Detect which cell encompasses the target text, then output its (x, y) center coordinate. 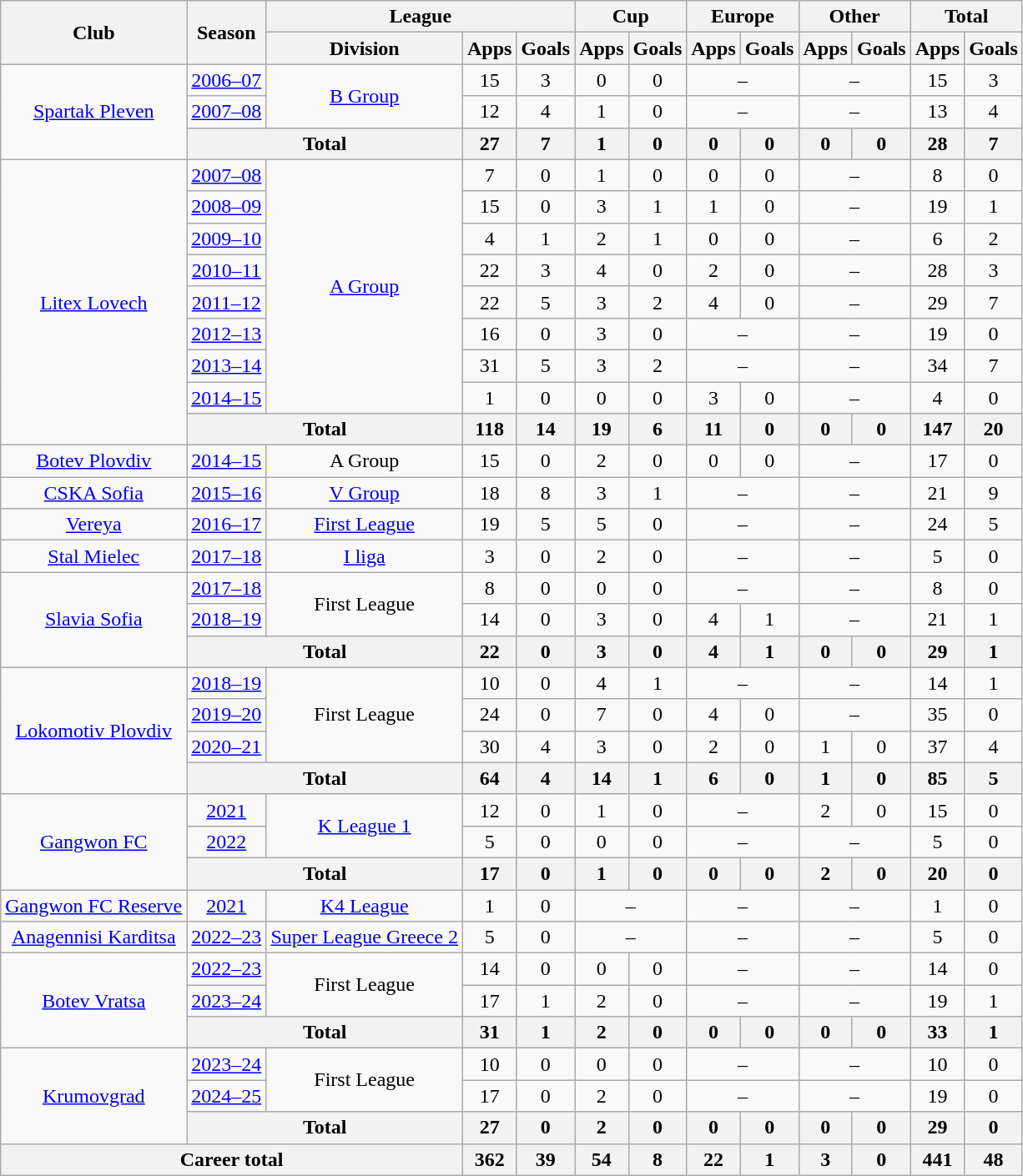
35 (937, 715)
11 (713, 430)
18 (489, 493)
Europe (743, 17)
Spartak Pleven (93, 112)
Gangwon FC (93, 842)
Lokomotiv Plovdiv (93, 731)
13 (937, 112)
Career total (232, 1159)
2008–09 (227, 207)
2016–17 (227, 525)
2024–25 (227, 1096)
2006–07 (227, 80)
Botev Plovdiv (93, 461)
2011–12 (227, 302)
2010–11 (227, 270)
Krumovgrad (93, 1096)
34 (937, 365)
118 (489, 430)
85 (937, 778)
48 (994, 1159)
Club (93, 33)
V Group (365, 493)
39 (546, 1159)
Season (227, 33)
Vereya (93, 525)
2022 (227, 842)
League (421, 17)
CSKA Sofia (93, 493)
2019–20 (227, 715)
Cup (631, 17)
Super League Greece 2 (365, 937)
Anagennisi Karditsa (93, 937)
54 (602, 1159)
64 (489, 778)
Botev Vratsa (93, 1001)
Stal Mielec (93, 556)
362 (489, 1159)
Division (365, 48)
33 (937, 1033)
B Group (365, 96)
2020–21 (227, 746)
Other (854, 17)
Litex Lovech (93, 302)
I liga (365, 556)
Gangwon FC Reserve (93, 905)
K4 League (365, 905)
2013–14 (227, 365)
2009–10 (227, 239)
441 (937, 1159)
Slavia Sofia (93, 620)
2015–16 (227, 493)
16 (489, 334)
37 (937, 746)
30 (489, 746)
2012–13 (227, 334)
147 (937, 430)
9 (994, 493)
K League 1 (365, 826)
